Return (X, Y) of the center of cell containing provided text 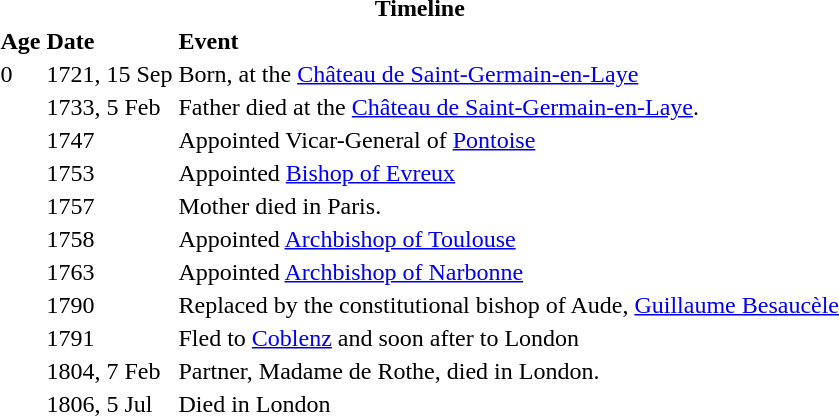
1791 (110, 338)
1804, 7 Feb (110, 371)
1733, 5 Feb (110, 107)
1747 (110, 140)
1753 (110, 173)
Date (110, 41)
1757 (110, 206)
1758 (110, 239)
1721, 15 Sep (110, 74)
1790 (110, 305)
1763 (110, 272)
